Scan for the cell matching the given text and deliver its (X, Y) coordinate at center. 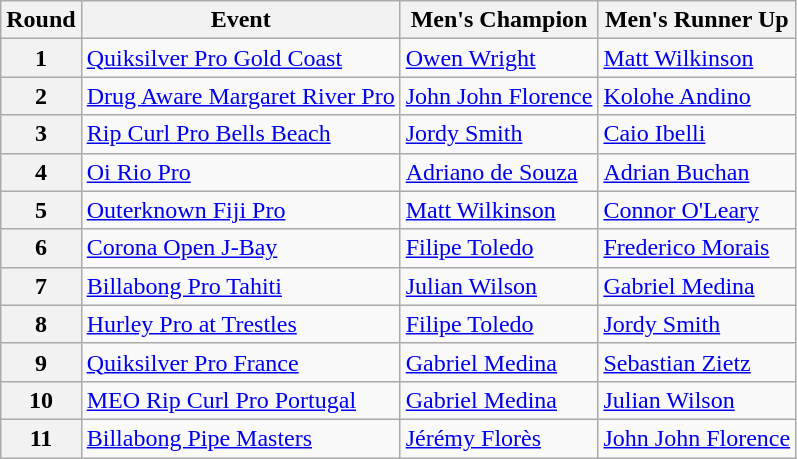
10 (41, 400)
11 (41, 438)
Round (41, 20)
Connor O'Leary (697, 210)
2 (41, 96)
Caio Ibelli (697, 134)
1 (41, 58)
Oi Rio Pro (240, 172)
Adrian Buchan (697, 172)
Frederico Morais (697, 248)
4 (41, 172)
Sebastian Zietz (697, 362)
Kolohe Andino (697, 96)
Corona Open J-Bay (240, 248)
Jérémy Florès (499, 438)
Billabong Pipe Masters (240, 438)
Men's Champion (499, 20)
Adriano de Souza (499, 172)
5 (41, 210)
Quiksilver Pro France (240, 362)
Outerknown Fiji Pro (240, 210)
MEO Rip Curl Pro Portugal (240, 400)
Men's Runner Up (697, 20)
Owen Wright (499, 58)
Event (240, 20)
Hurley Pro at Trestles (240, 324)
Drug Aware Margaret River Pro (240, 96)
8 (41, 324)
7 (41, 286)
9 (41, 362)
6 (41, 248)
Quiksilver Pro Gold Coast (240, 58)
Billabong Pro Tahiti (240, 286)
3 (41, 134)
Rip Curl Pro Bells Beach (240, 134)
